Extract the [x, y] coordinate from the center of the cell holding the provided text.  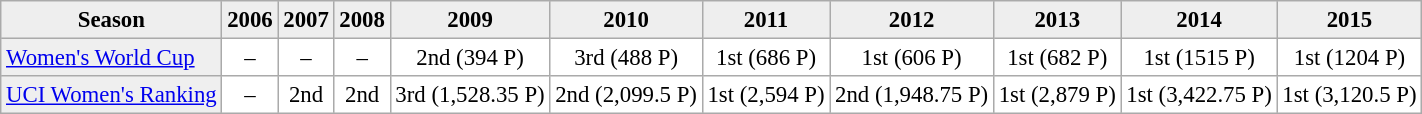
2nd (2,099.5 P) [626, 95]
2008 [362, 20]
2006 [250, 20]
2007 [306, 20]
1st (1515 P) [1199, 57]
1st (686 P) [766, 57]
2012 [912, 20]
Season [112, 20]
UCI Women's Ranking [112, 95]
3rd (488 P) [626, 57]
3rd (1,528.35 P) [470, 95]
1st (2,594 P) [766, 95]
2009 [470, 20]
1st (2,879 P) [1057, 95]
2013 [1057, 20]
1st (606 P) [912, 57]
1st (3,120.5 P) [1350, 95]
2011 [766, 20]
1st (682 P) [1057, 57]
2010 [626, 20]
1st (1204 P) [1350, 57]
2nd (394 P) [470, 57]
Women's World Cup [112, 57]
2nd (1,948.75 P) [912, 95]
2014 [1199, 20]
1st (3,422.75 P) [1199, 95]
2015 [1350, 20]
